Detect which cell encompasses the target text, then output its [x, y] center coordinate. 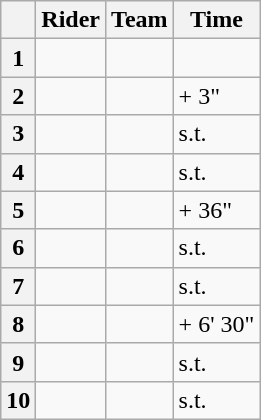
Time [216, 20]
4 [18, 172]
8 [18, 324]
+ 6' 30" [216, 324]
6 [18, 248]
Rider [71, 20]
+ 36" [216, 210]
Team [140, 20]
9 [18, 362]
10 [18, 400]
2 [18, 96]
7 [18, 286]
3 [18, 134]
+ 3" [216, 96]
1 [18, 58]
5 [18, 210]
